Pinpoint the cell where the given text exists, returning its (x, y) midpoint coordinate. 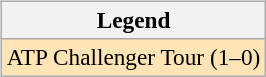
Legend (133, 20)
ATP Challenger Tour (1–0) (133, 57)
